Extract the [x, y] coordinate from the center of the cell holding the provided text.  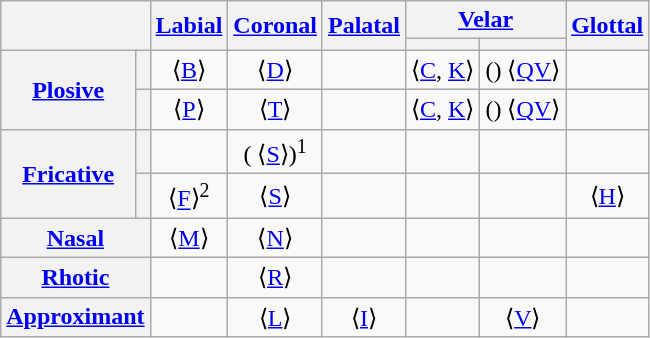
⟨S⟩ [276, 196]
⟨P⟩ [189, 109]
Velar [486, 20]
Fricative [68, 174]
Coronal [276, 26]
⟨N⟩ [276, 238]
⟨F⟩2 [189, 196]
⟨V⟩ [523, 317]
⟨L⟩ [276, 317]
( ⟨S⟩)1 [276, 152]
⟨R⟩ [276, 278]
Labial [189, 26]
⟨I⟩ [364, 317]
⟨T⟩ [276, 109]
Glottal [608, 26]
Nasal [76, 238]
Approximant [76, 317]
Rhotic [76, 278]
⟨B⟩ [189, 70]
Palatal [364, 26]
Plosive [68, 90]
⟨D⟩ [276, 70]
⟨H⟩ [608, 196]
⟨M⟩ [189, 238]
